From the cell containing the given text, extract its center point as [X, Y] coordinate. 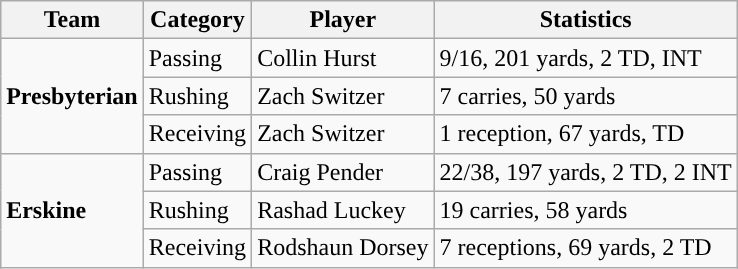
Erskine [72, 210]
Player [343, 20]
Craig Pender [343, 172]
Statistics [586, 20]
7 receptions, 69 yards, 2 TD [586, 248]
9/16, 201 yards, 2 TD, INT [586, 58]
Team [72, 20]
7 carries, 50 yards [586, 96]
Rodshaun Dorsey [343, 248]
Rashad Luckey [343, 210]
22/38, 197 yards, 2 TD, 2 INT [586, 172]
Presbyterian [72, 96]
Collin Hurst [343, 58]
1 reception, 67 yards, TD [586, 134]
19 carries, 58 yards [586, 210]
Category [197, 20]
